Return the (X, Y) coordinate for the center point of the cell that contains the specified text.  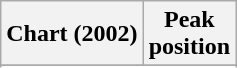
Peakposition (189, 34)
Chart (2002) (72, 34)
